Provide the (X, Y) coordinate of the cell's center where the given text is located.  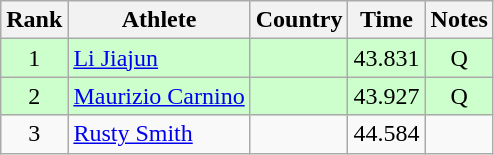
Rank (34, 20)
Maurizio Carnino (159, 96)
Time (386, 20)
3 (34, 134)
Athlete (159, 20)
44.584 (386, 134)
2 (34, 96)
1 (34, 58)
43.927 (386, 96)
Rusty Smith (159, 134)
43.831 (386, 58)
Li Jiajun (159, 58)
Country (299, 20)
Notes (459, 20)
